Determine the [x, y] coordinate at the center of the cell enclosing the given text.  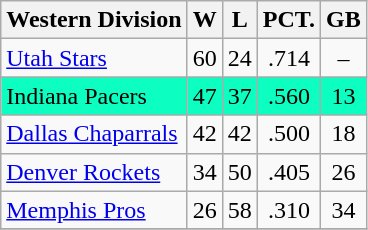
.500 [288, 134]
.405 [288, 172]
GB [344, 20]
Denver Rockets [94, 172]
.714 [288, 58]
.310 [288, 210]
Indiana Pacers [94, 96]
60 [204, 58]
Western Division [94, 20]
Dallas Chaparrals [94, 134]
L [240, 20]
18 [344, 134]
– [344, 58]
13 [344, 96]
Memphis Pros [94, 210]
24 [240, 58]
47 [204, 96]
37 [240, 96]
PCT. [288, 20]
W [204, 20]
.560 [288, 96]
50 [240, 172]
58 [240, 210]
Utah Stars [94, 58]
